Locate the cell with the specified text and output its [X, Y] center coordinate. 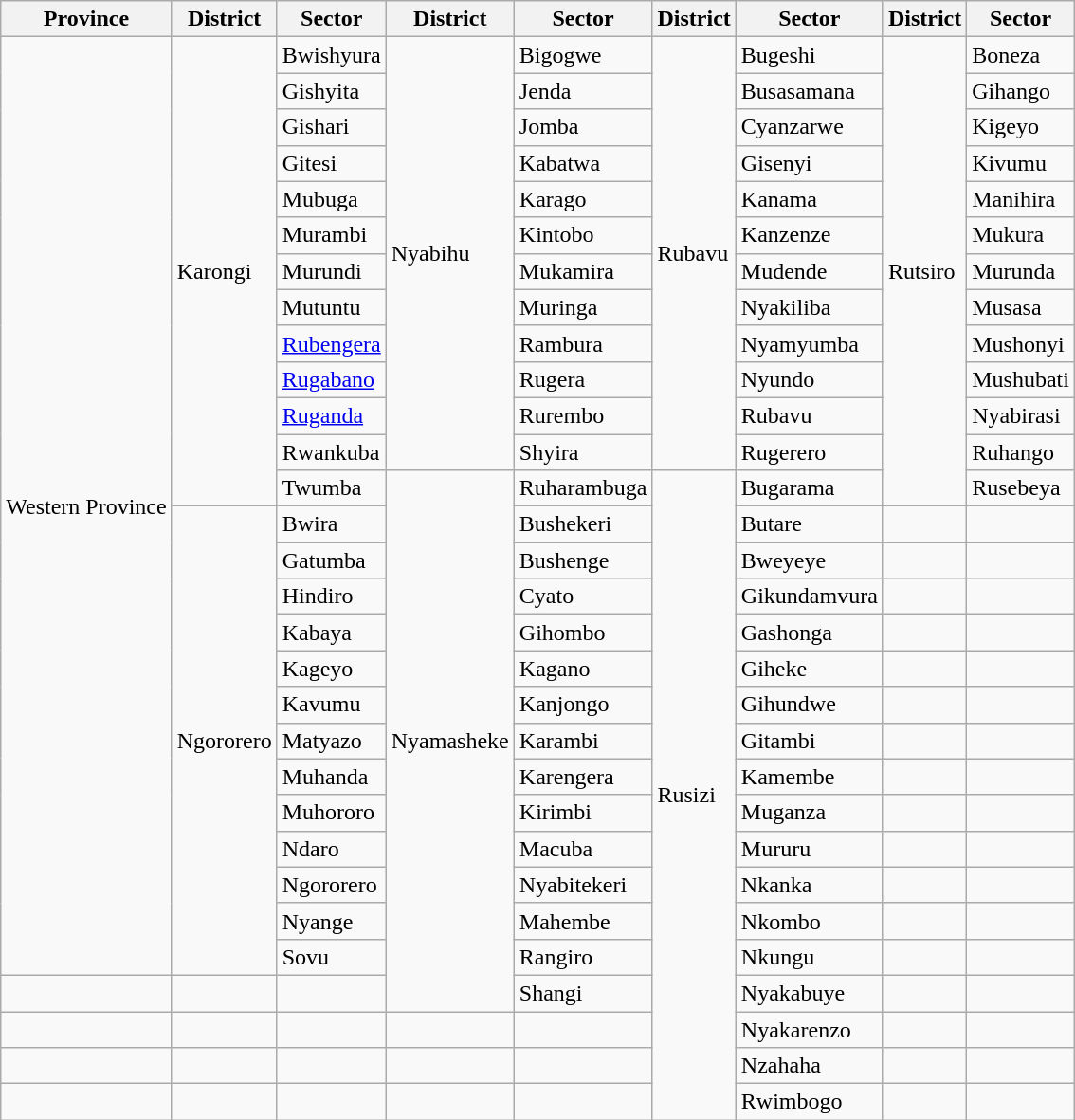
Mubuga [332, 199]
Bugarama [810, 488]
Mukamira [583, 271]
Nyamasheke [449, 742]
Mushonyi [1021, 343]
Kabaya [332, 633]
Gisenyi [810, 163]
Gishari [332, 127]
Rambura [583, 343]
Rwimbogo [810, 1102]
Mahembe [583, 921]
Muhororo [332, 813]
Kintobo [583, 235]
Gitesi [332, 163]
Kageyo [332, 669]
Gikundamvura [810, 597]
Jenda [583, 91]
Nyange [332, 921]
Macuba [583, 849]
Muganza [810, 813]
Twumba [332, 488]
Gishyita [332, 91]
Nyakarenzo [810, 1029]
Ndaro [332, 849]
Shyira [583, 452]
Nyamyumba [810, 343]
Boneza [1021, 55]
Cyanzarwe [810, 127]
Kanzenze [810, 235]
Bwishyura [332, 55]
Nyundo [810, 379]
Cyato [583, 597]
Murundi [332, 271]
Gitambi [810, 741]
Muhanda [332, 777]
Ruganda [332, 415]
Murambi [332, 235]
Kivumu [1021, 163]
Murunda [1021, 271]
Musasa [1021, 307]
Rugera [583, 379]
Kagano [583, 669]
Nyakiliba [810, 307]
Kavumu [332, 705]
Bwira [332, 524]
Rusizi [694, 795]
Nkungu [810, 957]
Rusebeya [1021, 488]
Ruharambuga [583, 488]
Province [86, 19]
Nyabirasi [1021, 415]
Mudende [810, 271]
Mukura [1021, 235]
Giheke [810, 669]
Kanjongo [583, 705]
Gihundwe [810, 705]
Jomba [583, 127]
Nkanka [810, 885]
Nyabitekeri [583, 885]
Rutsiro [924, 271]
Muringa [583, 307]
Western Province [86, 506]
Bweyeye [810, 560]
Rugabano [332, 379]
Bushenge [583, 560]
Nzahaha [810, 1066]
Mutuntu [332, 307]
Nkombo [810, 921]
Nyabihu [449, 254]
Ruhango [1021, 452]
Karambi [583, 741]
Rubengera [332, 343]
Karago [583, 199]
Bugeshi [810, 55]
Hindiro [332, 597]
Gihombo [583, 633]
Kanama [810, 199]
Nyakabuye [810, 993]
Mururu [810, 849]
Gashonga [810, 633]
Bigogwe [583, 55]
Kabatwa [583, 163]
Rangiro [583, 957]
Gihango [1021, 91]
Matyazo [332, 741]
Butare [810, 524]
Rwankuba [332, 452]
Kirimbi [583, 813]
Karongi [224, 271]
Karengera [583, 777]
Rurembo [583, 415]
Mushubati [1021, 379]
Busasamana [810, 91]
Bushekeri [583, 524]
Kigeyo [1021, 127]
Kamembe [810, 777]
Gatumba [332, 560]
Manihira [1021, 199]
Sovu [332, 957]
Rugerero [810, 452]
Shangi [583, 993]
